Identify which cell holds the provided text, then report its [x, y] central coordinate. 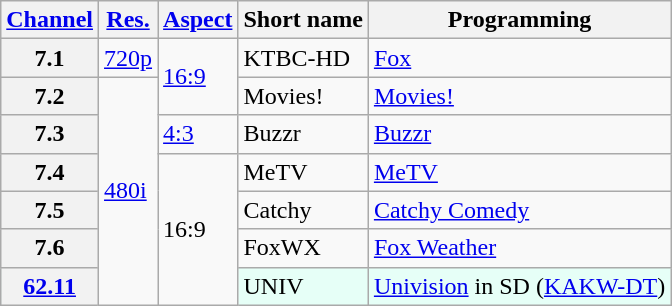
KTBC-HD [303, 58]
Catchy Comedy [519, 210]
62.11 [50, 286]
Univision in SD (KAKW-DT) [519, 286]
7.1 [50, 58]
Res. [128, 20]
Short name [303, 20]
7.2 [50, 96]
FoxWX [303, 248]
Catchy [303, 210]
Aspect [198, 20]
4:3 [198, 134]
Programming [519, 20]
Channel [50, 20]
7.3 [50, 134]
7.6 [50, 248]
UNIV [303, 286]
480i [128, 191]
Fox Weather [519, 248]
720p [128, 58]
Fox [519, 58]
7.5 [50, 210]
7.4 [50, 172]
